Pinpoint the cell where the given text exists, returning its [x, y] midpoint coordinate. 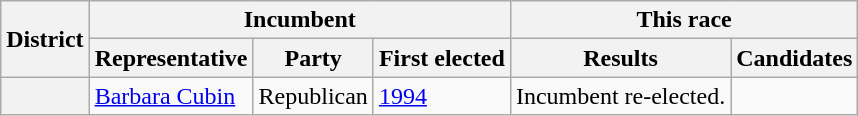
1994 [442, 96]
District [45, 39]
Candidates [794, 58]
Party [313, 58]
Incumbent [300, 20]
Republican [313, 96]
Barbara Cubin [171, 96]
Representative [171, 58]
Incumbent re-elected. [620, 96]
First elected [442, 58]
Results [620, 58]
This race [684, 20]
